Capture the cell that displays the provided text and extract its [X, Y] central coordinate. 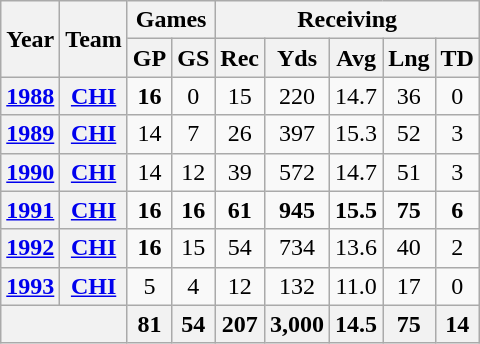
39 [240, 172]
734 [298, 248]
40 [409, 248]
15.5 [356, 210]
Receiving [348, 20]
14.5 [356, 324]
1990 [30, 172]
207 [240, 324]
TD [457, 58]
81 [149, 324]
2 [457, 248]
61 [240, 210]
15.3 [356, 134]
1991 [30, 210]
52 [409, 134]
1992 [30, 248]
132 [298, 286]
GP [149, 58]
Lng [409, 58]
26 [240, 134]
397 [298, 134]
572 [298, 172]
36 [409, 96]
17 [409, 286]
Games [170, 20]
Rec [240, 58]
3,000 [298, 324]
11.0 [356, 286]
1989 [30, 134]
1993 [30, 286]
13.6 [356, 248]
Avg [356, 58]
Team [94, 39]
7 [194, 134]
Year [30, 39]
945 [298, 210]
51 [409, 172]
6 [457, 210]
4 [194, 286]
5 [149, 286]
220 [298, 96]
1988 [30, 96]
GS [194, 58]
Yds [298, 58]
